Return (X, Y) of the center of cell containing provided text 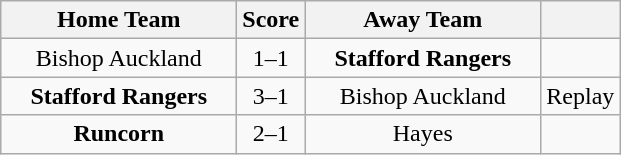
Hayes (423, 134)
3–1 (271, 96)
2–1 (271, 134)
1–1 (271, 58)
Home Team (119, 20)
Away Team (423, 20)
Score (271, 20)
Runcorn (119, 134)
Replay (580, 96)
